Output the [x, y] coordinate of the center of the cell containing the given text.  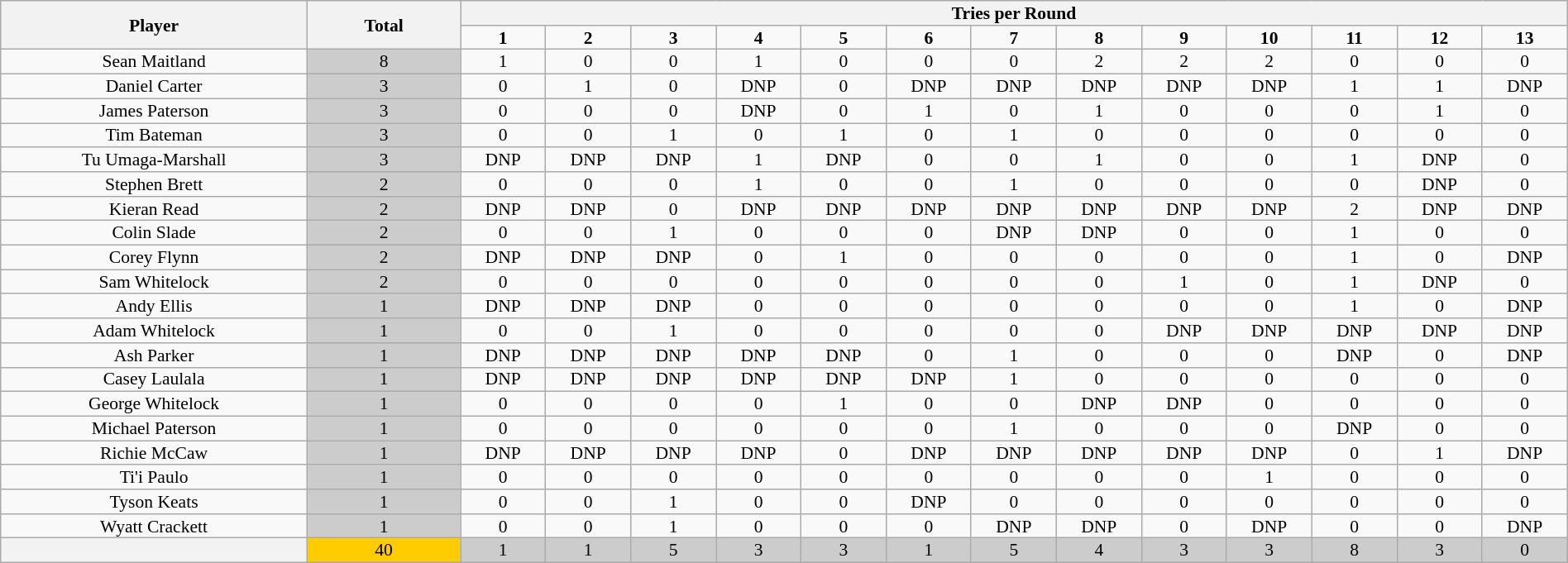
Ash Parker [154, 355]
Wyatt Crackett [154, 527]
Player [154, 25]
Tyson Keats [154, 502]
Total [384, 25]
George Whitelock [154, 404]
13 [1525, 38]
Casey Laulala [154, 379]
10 [1269, 38]
40 [384, 551]
Daniel Carter [154, 87]
Tu Umaga-Marshall [154, 160]
Andy Ellis [154, 307]
Kieran Read [154, 209]
Adam Whitelock [154, 331]
Tim Bateman [154, 136]
6 [928, 38]
Stephen Brett [154, 184]
Sam Whitelock [154, 282]
Ti'i Paulo [154, 478]
7 [1014, 38]
Sean Maitland [154, 62]
Richie McCaw [154, 453]
12 [1439, 38]
9 [1184, 38]
James Paterson [154, 111]
Corey Flynn [154, 258]
11 [1355, 38]
Colin Slade [154, 233]
Tries per Round [1014, 13]
Michael Paterson [154, 429]
